Return (x, y) of the center of cell containing provided text 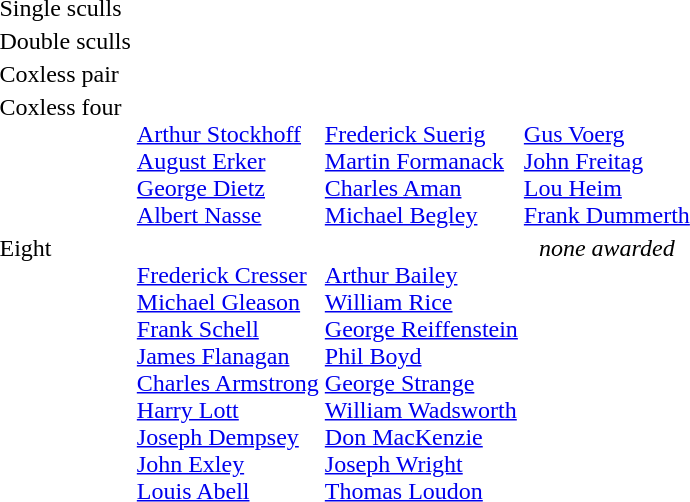
Arthur StockhoffAugust ErkerGeorge DietzAlbert Nasse (228, 161)
Frederick SuerigMartin FormanackCharles AmanMichael Begley (421, 161)
